Pinpoint the cell where the given text exists, returning its (X, Y) midpoint coordinate. 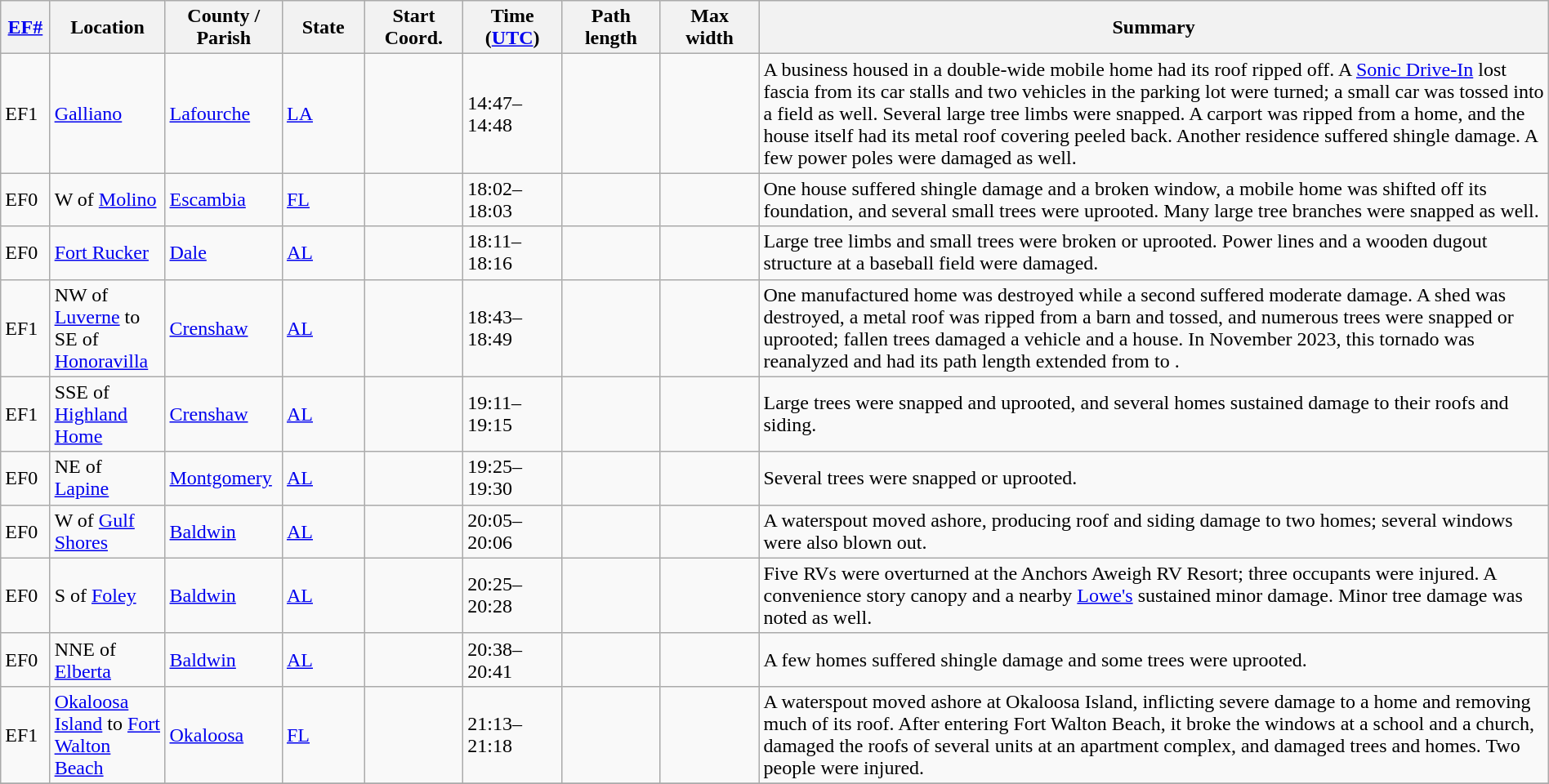
LA (324, 114)
21:13–21:18 (513, 735)
Time (UTC) (513, 28)
18:11–18:16 (513, 253)
19:25–19:30 (513, 479)
NE of Lapine (108, 479)
Large trees were snapped and uprooted, and several homes sustained damage to their roofs and siding. (1154, 414)
20:25–20:28 (513, 595)
S of Foley (108, 595)
Fort Rucker (108, 253)
Large tree limbs and small trees were broken or uprooted. Power lines and a wooden dugout structure at a baseball field were damaged. (1154, 253)
SSE of Highland Home (108, 414)
EF# (25, 28)
Path length (611, 28)
Okaloosa (224, 735)
18:43–18:49 (513, 328)
W of Gulf Shores (108, 531)
A few homes suffered shingle damage and some trees were uprooted. (1154, 660)
Montgomery (224, 479)
19:11–19:15 (513, 414)
State (324, 28)
W of Molino (108, 199)
Dale (224, 253)
Galliano (108, 114)
20:05–20:06 (513, 531)
Start Coord. (413, 28)
Several trees were snapped or uprooted. (1154, 479)
18:02–18:03 (513, 199)
A waterspout moved ashore, producing roof and siding damage to two homes; several windows were also blown out. (1154, 531)
Escambia (224, 199)
NNE of Elberta (108, 660)
14:47–14:48 (513, 114)
Okaloosa Island to Fort Walton Beach (108, 735)
Lafourche (224, 114)
20:38–20:41 (513, 660)
County / Parish (224, 28)
Max width (709, 28)
Location (108, 28)
Summary (1154, 28)
NW of Luverne to SE of Honoravilla (108, 328)
